For the text-containing cell, return its midpoint in [x, y] coordinate format. 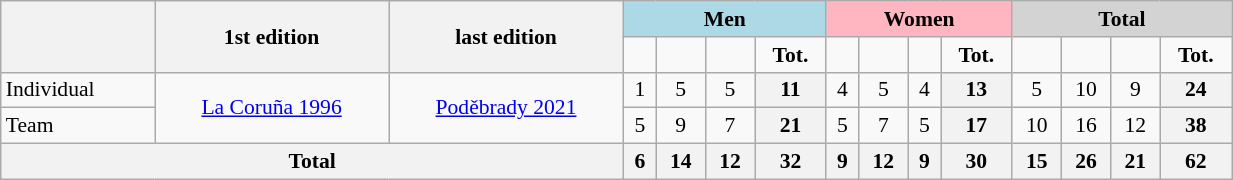
30 [976, 162]
Team [78, 126]
13 [976, 90]
62 [1196, 162]
14 [680, 162]
last edition [506, 36]
1 [640, 90]
Men [726, 19]
15 [1036, 162]
11 [790, 90]
32 [790, 162]
6 [640, 162]
Women [919, 19]
Poděbrady 2021 [506, 108]
Individual [78, 90]
La Coruña 1996 [272, 108]
26 [1086, 162]
24 [1196, 90]
17 [976, 126]
1st edition [272, 36]
16 [1086, 126]
38 [1196, 126]
